Capture the cell that displays the provided text and extract its [X, Y] central coordinate. 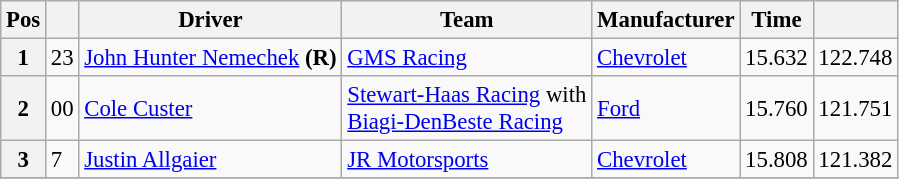
Manufacturer [666, 20]
Team [467, 20]
15.760 [776, 108]
Justin Allgaier [210, 160]
Stewart-Haas Racing with Biagi-DenBeste Racing [467, 108]
JR Motorsports [467, 160]
Pos [24, 20]
John Hunter Nemechek (R) [210, 58]
Driver [210, 20]
15.632 [776, 58]
00 [62, 108]
121.751 [856, 108]
122.748 [856, 58]
1 [24, 58]
Ford [666, 108]
23 [62, 58]
15.808 [776, 160]
GMS Racing [467, 58]
121.382 [856, 160]
Time [776, 20]
7 [62, 160]
2 [24, 108]
Cole Custer [210, 108]
3 [24, 160]
